For the text-containing cell, return its midpoint in [X, Y] coordinate format. 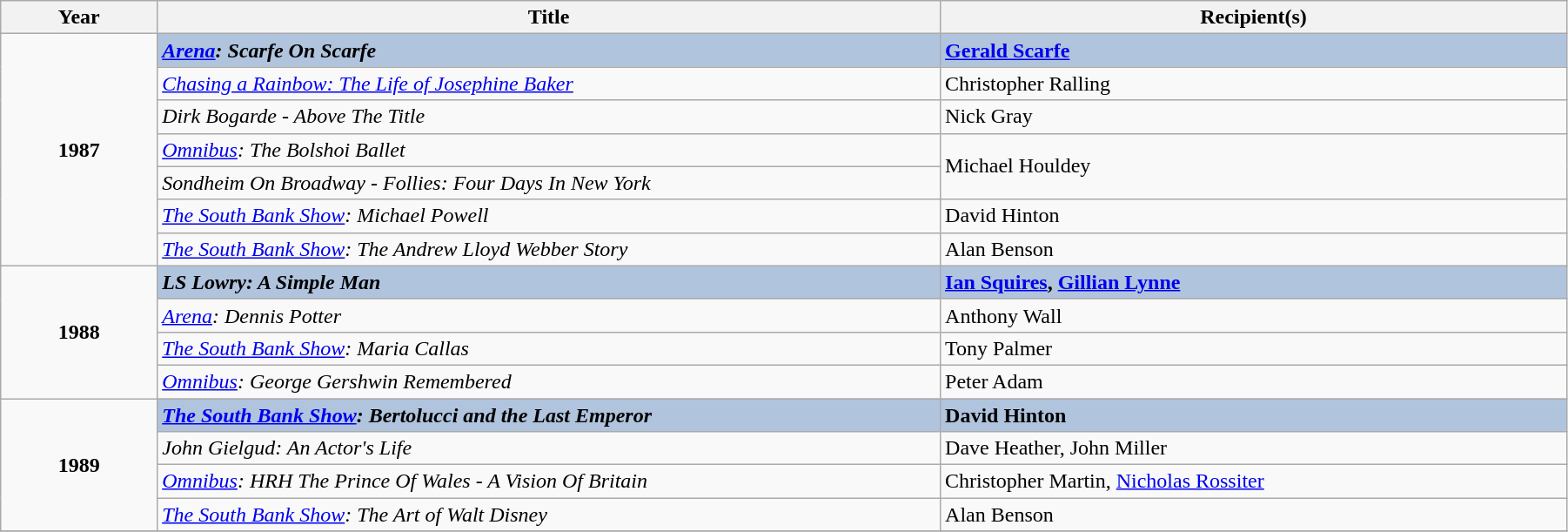
Recipient(s) [1254, 17]
Peter Adam [1254, 381]
Omnibus: George Gershwin Remembered [549, 381]
Omnibus: HRH The Prince Of Wales - A Vision Of Britain [549, 481]
Arena: Scarfe On Scarfe [549, 51]
The South Bank Show: Bertolucci and the Last Emperor [549, 415]
Ian Squires, Gillian Lynne [1254, 282]
The South Bank Show: The Art of Walt Disney [549, 515]
Sondheim On Broadway - Follies: Four Days In New York [549, 183]
Chasing a Rainbow: The Life of Josephine Baker [549, 84]
Anthony Wall [1254, 315]
Christopher Ralling [1254, 84]
Nick Gray [1254, 117]
Arena: Dennis Potter [549, 315]
The South Bank Show: The Andrew Lloyd Webber Story [549, 249]
Tony Palmer [1254, 348]
Dave Heather, John Miller [1254, 448]
Gerald Scarfe [1254, 51]
Christopher Martin, Nicholas Rossiter [1254, 481]
Dirk Bogarde - Above The Title [549, 117]
1988 [79, 332]
John Gielgud: An Actor's Life [549, 448]
The South Bank Show: Michael Powell [549, 216]
The South Bank Show: Maria Callas [549, 348]
Year [79, 17]
1987 [79, 150]
1989 [79, 465]
Title [549, 17]
Omnibus: The Bolshoi Ballet [549, 150]
Michael Houldey [1254, 166]
LS Lowry: A Simple Man [549, 282]
